Locate the cell with the specified text and output its (X, Y) center coordinate. 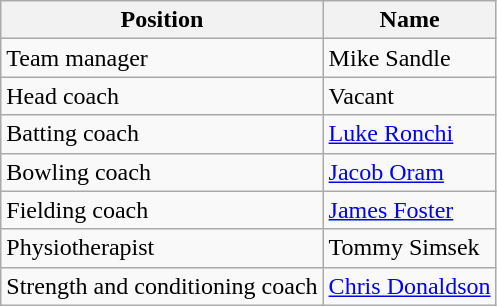
Jacob Oram (410, 172)
Chris Donaldson (410, 286)
Strength and conditioning coach (162, 286)
Luke Ronchi (410, 134)
Name (410, 20)
Team manager (162, 58)
Bowling coach (162, 172)
Vacant (410, 96)
Head coach (162, 96)
James Foster (410, 210)
Physiotherapist (162, 248)
Mike Sandle (410, 58)
Position (162, 20)
Batting coach (162, 134)
Fielding coach (162, 210)
Tommy Simsek (410, 248)
